For the text-containing cell, return its midpoint in (x, y) coordinate format. 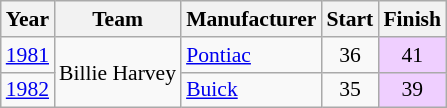
Team (118, 19)
Pontiac (251, 55)
35 (350, 90)
1982 (28, 90)
Year (28, 19)
Start (350, 19)
Billie Harvey (118, 72)
41 (412, 55)
Finish (412, 19)
Manufacturer (251, 19)
36 (350, 55)
Buick (251, 90)
1981 (28, 55)
39 (412, 90)
